Scan for the cell matching the given text and deliver its [x, y] coordinate at center. 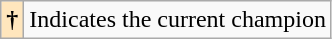
Indicates the current champion [178, 20]
† [12, 20]
